Return the (X, Y) coordinate for the center point of the cell that contains the specified text.  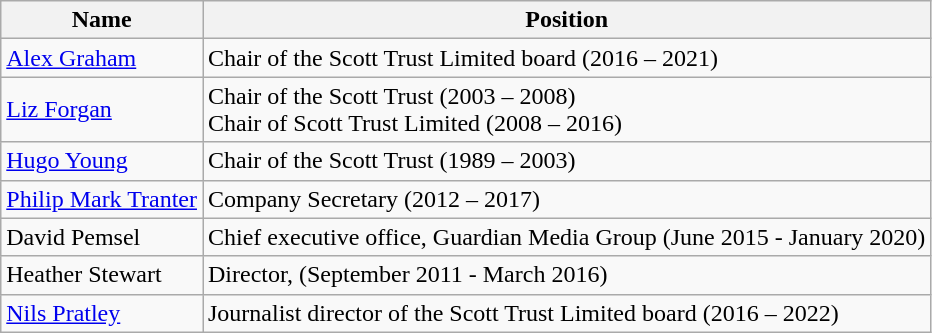
Name (102, 20)
Director, (September 2011 - March 2016) (566, 275)
Alex Graham (102, 58)
Position (566, 20)
Liz Forgan (102, 110)
Chair of the Scott Trust (2003 – 2008)Chair of Scott Trust Limited (2008 – 2016) (566, 110)
Chair of the Scott Trust Limited board (2016 – 2021) (566, 58)
Chair of the Scott Trust (1989 – 2003) (566, 161)
Company Secretary (2012 – 2017) (566, 199)
David Pemsel (102, 237)
Nils Pratley (102, 313)
Heather Stewart (102, 275)
Philip Mark Tranter (102, 199)
Hugo Young (102, 161)
Chief executive office, Guardian Media Group (June 2015 - January 2020) (566, 237)
Journalist director of the Scott Trust Limited board (2016 – 2022) (566, 313)
